Provide the (X, Y) coordinate of the cell's center where the given text is located.  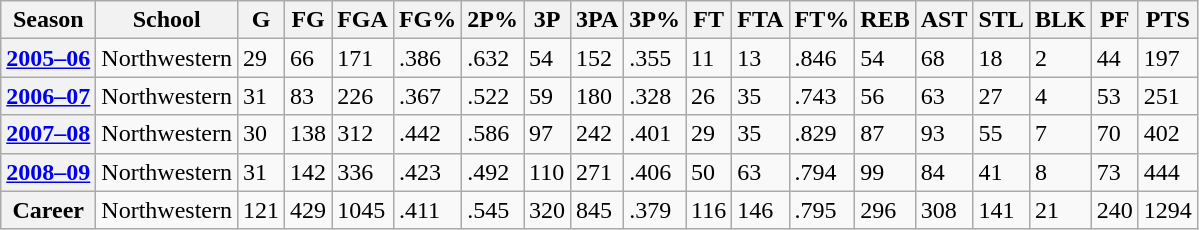
142 (308, 172)
2008–09 (48, 172)
308 (944, 210)
.355 (655, 58)
171 (363, 58)
56 (885, 96)
121 (262, 210)
.829 (822, 134)
STL (1001, 20)
59 (548, 96)
.522 (493, 96)
Season (48, 20)
44 (1114, 58)
2P% (493, 20)
152 (598, 58)
138 (308, 134)
.492 (493, 172)
.411 (427, 210)
REB (885, 20)
3P (548, 20)
FT (709, 20)
FGA (363, 20)
226 (363, 96)
7 (1060, 134)
429 (308, 210)
21 (1060, 210)
FTA (760, 20)
84 (944, 172)
.328 (655, 96)
.379 (655, 210)
97 (548, 134)
.367 (427, 96)
3P% (655, 20)
251 (1168, 96)
FG% (427, 20)
4 (1060, 96)
.401 (655, 134)
26 (709, 96)
41 (1001, 172)
68 (944, 58)
.632 (493, 58)
13 (760, 58)
146 (760, 210)
2007–08 (48, 134)
.545 (493, 210)
FT% (822, 20)
50 (709, 172)
.743 (822, 96)
.406 (655, 172)
296 (885, 210)
110 (548, 172)
School (167, 20)
66 (308, 58)
1294 (1168, 210)
11 (709, 58)
Career (48, 210)
27 (1001, 96)
2006–07 (48, 96)
242 (598, 134)
197 (1168, 58)
444 (1168, 172)
1045 (363, 210)
.846 (822, 58)
.795 (822, 210)
PTS (1168, 20)
73 (1114, 172)
55 (1001, 134)
70 (1114, 134)
312 (363, 134)
2005–06 (48, 58)
PF (1114, 20)
845 (598, 210)
2 (1060, 58)
320 (548, 210)
180 (598, 96)
3PA (598, 20)
83 (308, 96)
93 (944, 134)
141 (1001, 210)
.794 (822, 172)
87 (885, 134)
402 (1168, 134)
BLK (1060, 20)
G (262, 20)
99 (885, 172)
271 (598, 172)
.586 (493, 134)
AST (944, 20)
240 (1114, 210)
336 (363, 172)
.386 (427, 58)
FG (308, 20)
116 (709, 210)
.423 (427, 172)
.442 (427, 134)
53 (1114, 96)
30 (262, 134)
18 (1001, 58)
8 (1060, 172)
